Output the (X, Y) coordinate of the center of the cell containing the given text.  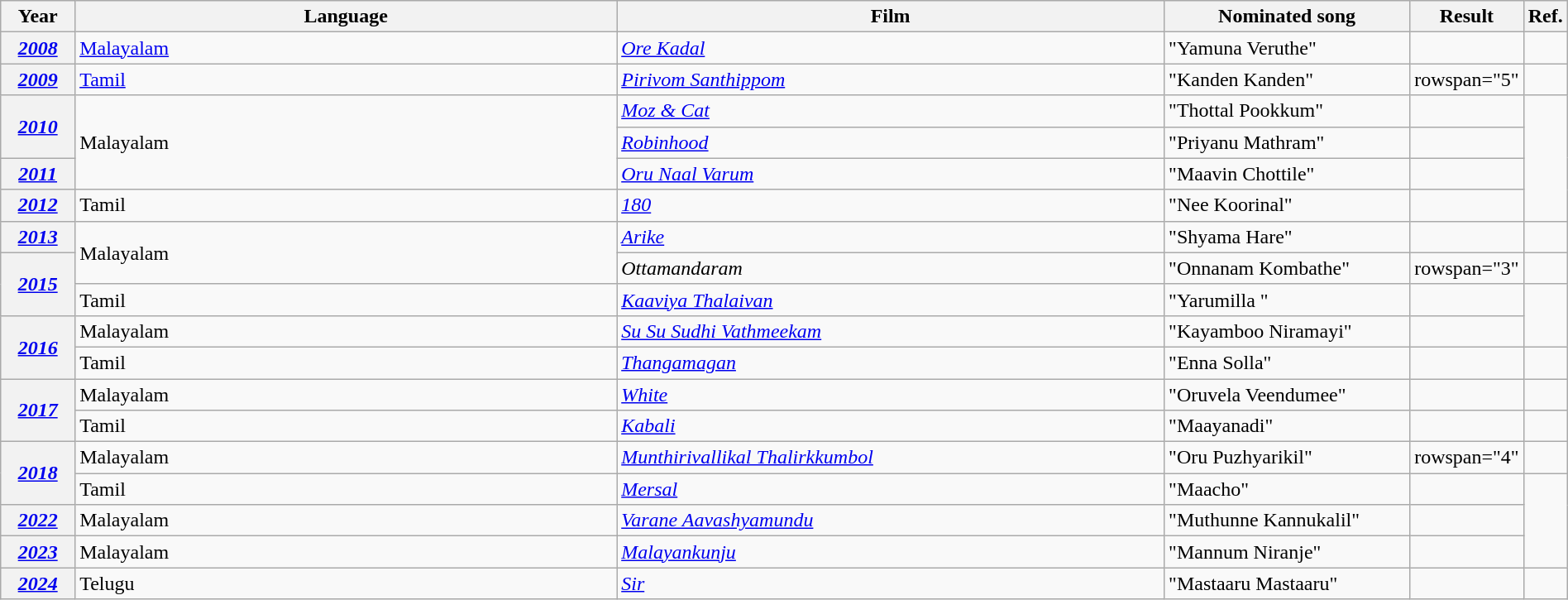
Pirivom Santhippom (891, 79)
Arike (891, 237)
180 (891, 205)
Nominated song (1287, 17)
Thangamagan (891, 362)
Language (346, 17)
"Priyanu Mathram" (1287, 142)
2016 (38, 347)
Ottamandaram (891, 268)
Telugu (346, 583)
2013 (38, 237)
"Maacho" (1287, 489)
Film (891, 17)
Robinhood (891, 142)
Munthirivallikal Thalirkkumbol (891, 458)
"Kanden Kanden" (1287, 79)
"Yarumilla " (1287, 300)
"Muthunne Kannukalil" (1287, 521)
Kabali (891, 426)
"Mannum Niranje" (1287, 552)
"Oru Puzhyarikil" (1287, 458)
"Enna Solla" (1287, 362)
White (891, 395)
2010 (38, 127)
2018 (38, 473)
Ref. (1545, 17)
Year (38, 17)
"Maayanadi" (1287, 426)
"Shyama Hare" (1287, 237)
2023 (38, 552)
"Mastaaru Mastaaru" (1287, 583)
"Oruvela Veendumee" (1287, 395)
2012 (38, 205)
2022 (38, 521)
2008 (38, 48)
Kaaviya Thalaivan (891, 300)
Varane Aavashyamundu (891, 521)
2017 (38, 410)
2009 (38, 79)
Su Su Sudhi Vathmeekam (891, 331)
"Yamuna Veruthe" (1287, 48)
2024 (38, 583)
Mersal (891, 489)
Malayankunju (891, 552)
Result (1467, 17)
"Maavin Chottile" (1287, 174)
"Kayamboo Niramayi" (1287, 331)
Oru Naal Varum (891, 174)
"Nee Koorinal" (1287, 205)
rowspan="3" (1467, 268)
rowspan="5" (1467, 79)
Ore Kadal (891, 48)
2015 (38, 284)
Sir (891, 583)
Moz & Cat (891, 111)
2011 (38, 174)
rowspan="4" (1467, 458)
"Thottal Pookkum" (1287, 111)
"Onnanam Kombathe" (1287, 268)
